For the text-containing cell, return its midpoint in (X, Y) coordinate format. 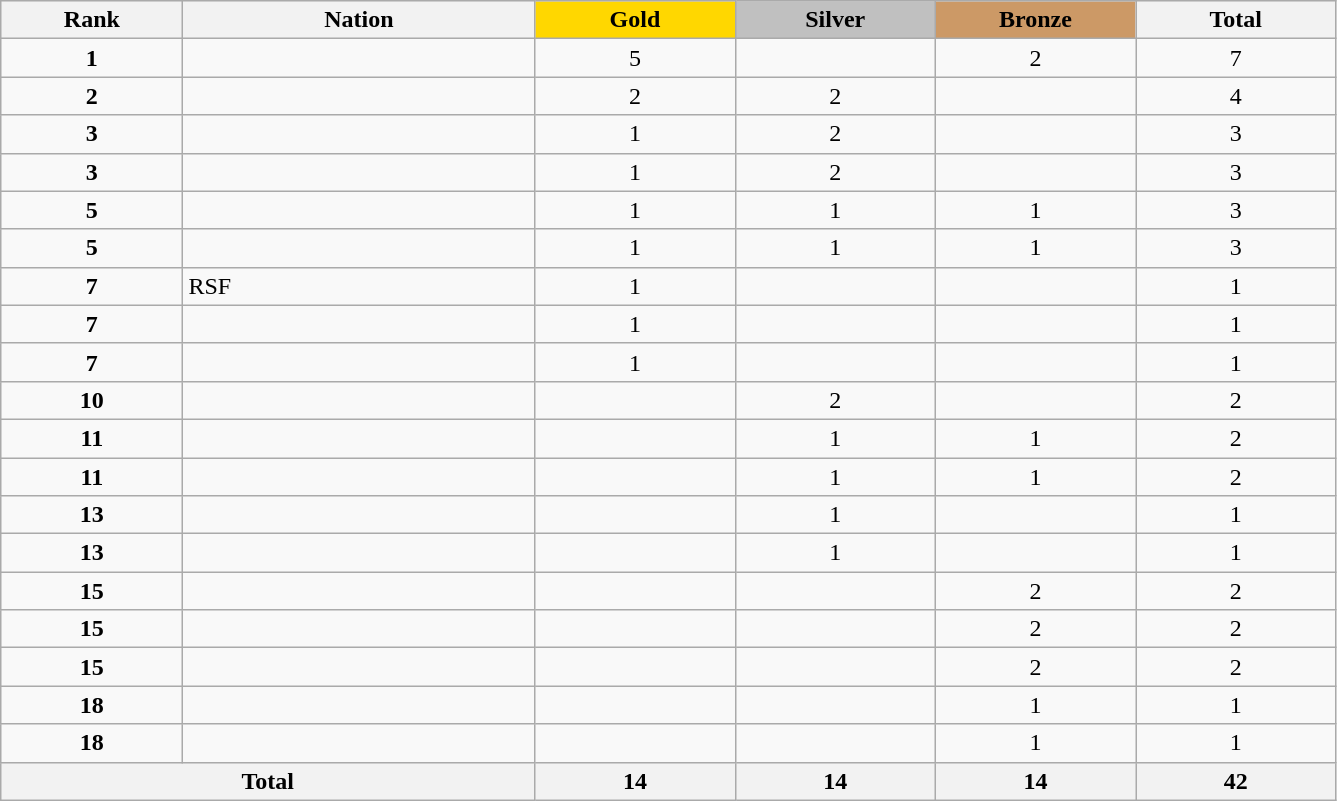
Gold (635, 20)
Rank (92, 20)
10 (92, 400)
4 (1236, 96)
Silver (835, 20)
Nation (359, 20)
42 (1236, 781)
RSF (359, 286)
Bronze (1035, 20)
